Find where the given text appears and provide that cell's center as [x, y] coordinate. 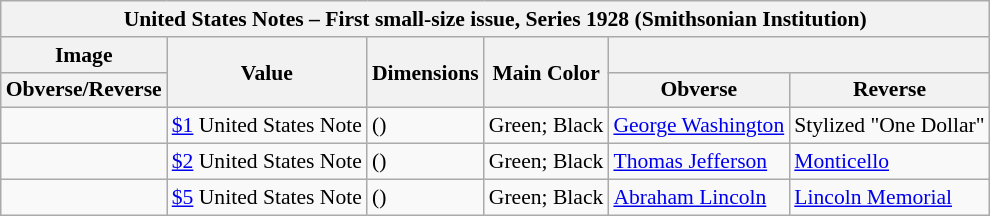
Stylized "One Dollar" [889, 126]
Lincoln Memorial [889, 197]
George Washington [698, 126]
$2 United States Note [267, 162]
United States Notes – First small-size issue, Series 1928 (Smithsonian Institution) [496, 19]
Thomas Jefferson [698, 162]
Obverse/Reverse [84, 90]
Monticello [889, 162]
Abraham Lincoln [698, 197]
$1 United States Note [267, 126]
Value [267, 72]
Image [84, 55]
Dimensions [426, 72]
Main Color [546, 72]
Obverse [698, 90]
Reverse [889, 90]
$5 United States Note [267, 197]
